From the cell containing the given text, extract its center point as (x, y) coordinate. 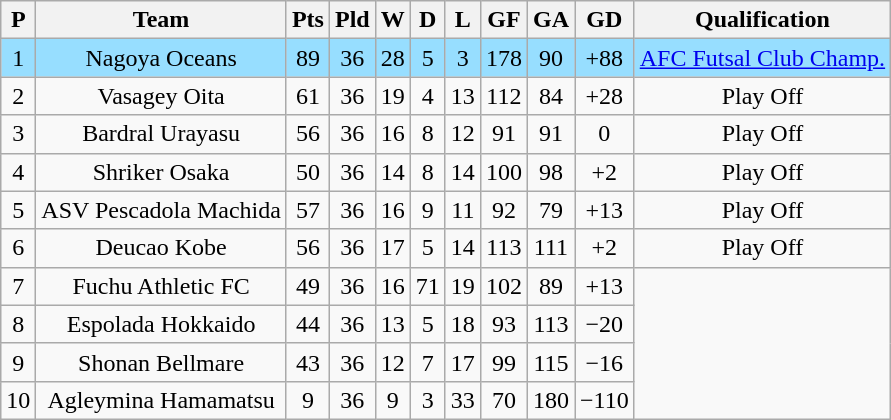
Pts (308, 20)
D (428, 20)
Shriker Osaka (162, 172)
61 (308, 96)
43 (308, 362)
Fuchu Athletic FC (162, 286)
Nagoya Oceans (162, 58)
GD (604, 20)
112 (504, 96)
GA (550, 20)
P (18, 20)
102 (504, 286)
99 (504, 362)
57 (308, 210)
6 (18, 248)
W (392, 20)
90 (550, 58)
Espolada Hokkaido (162, 324)
AFC Futsal Club Champ. (762, 58)
49 (308, 286)
Vasagey Oita (162, 96)
115 (550, 362)
2 (18, 96)
70 (504, 400)
Team (162, 20)
Bardral Urayasu (162, 134)
1 (18, 58)
98 (550, 172)
GF (504, 20)
Agleymina Hamamatsu (162, 400)
84 (550, 96)
71 (428, 286)
Pld (352, 20)
Qualification (762, 20)
33 (462, 400)
79 (550, 210)
+28 (604, 96)
ASV Pescadola Machida (162, 210)
18 (462, 324)
Shonan Bellmare (162, 362)
100 (504, 172)
−20 (604, 324)
92 (504, 210)
+88 (604, 58)
93 (504, 324)
11 (462, 210)
−16 (604, 362)
44 (308, 324)
50 (308, 172)
10 (18, 400)
−110 (604, 400)
111 (550, 248)
L (462, 20)
Deucao Kobe (162, 248)
0 (604, 134)
178 (504, 58)
180 (550, 400)
28 (392, 58)
